Search for the cell housing the specified text and yield its [X, Y] center coordinate. 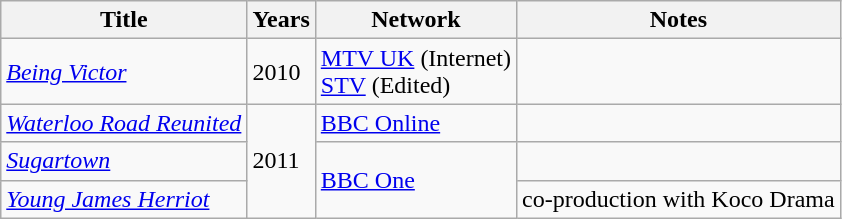
Network [416, 20]
Years [281, 20]
co-production with Koco Drama [679, 199]
2010 [281, 72]
BBC One [416, 180]
Title [124, 20]
Notes [679, 20]
Young James Herriot [124, 199]
Waterloo Road Reunited [124, 123]
Sugartown [124, 161]
BBC Online [416, 123]
Being Victor [124, 72]
2011 [281, 161]
MTV UK (Internet)STV (Edited) [416, 72]
